Return the [x, y] coordinate for the center point of the cell that contains the specified text.  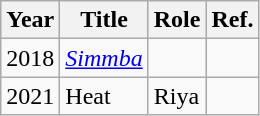
Title [104, 20]
Year [30, 20]
2021 [30, 96]
Role [177, 20]
Simmba [104, 58]
Ref. [232, 20]
2018 [30, 58]
Heat [104, 96]
Riya [177, 96]
